Pinpoint the cell where the given text exists, returning its [X, Y] midpoint coordinate. 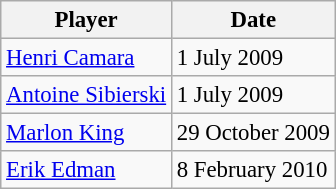
29 October 2009 [253, 133]
Marlon King [86, 133]
Henri Camara [86, 58]
Player [86, 20]
Erik Edman [86, 170]
Antoine Sibierski [86, 95]
8 February 2010 [253, 170]
Date [253, 20]
